Extract the [x, y] coordinate from the center of the cell holding the provided text.  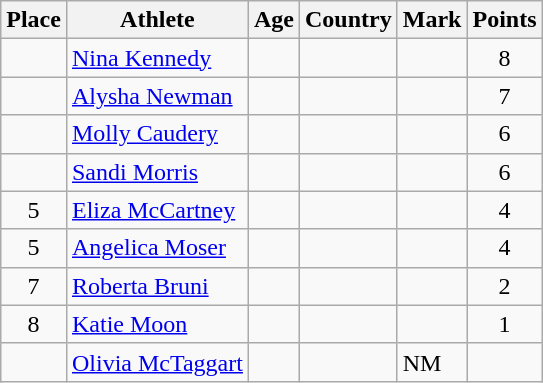
Nina Kennedy [157, 58]
Place [34, 20]
NM [432, 362]
Mark [432, 20]
Katie Moon [157, 324]
Angelica Moser [157, 248]
Roberta Bruni [157, 286]
Athlete [157, 20]
Age [274, 20]
Molly Caudery [157, 134]
Sandi Morris [157, 172]
Points [504, 20]
Country [348, 20]
Alysha Newman [157, 96]
Eliza McCartney [157, 210]
1 [504, 324]
Olivia McTaggart [157, 362]
2 [504, 286]
